Return the [X, Y] coordinate for the center point of the cell that contains the specified text.  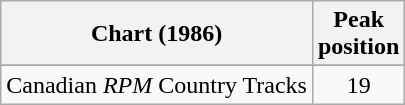
19 [358, 85]
Chart (1986) [157, 34]
Canadian RPM Country Tracks [157, 85]
Peakposition [358, 34]
